Search for the cell housing the specified text and yield its (x, y) center coordinate. 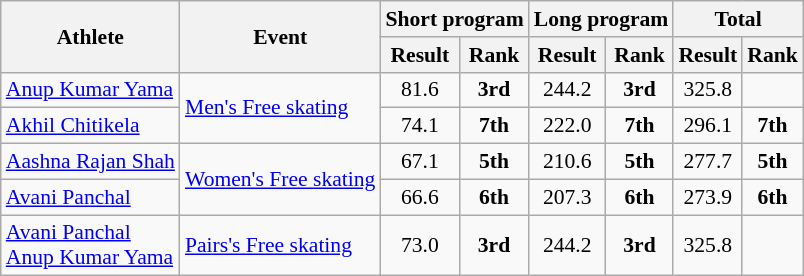
66.6 (420, 197)
210.6 (568, 162)
Short program (454, 19)
81.6 (420, 90)
Total (738, 19)
Event (280, 36)
67.1 (420, 162)
Women's Free skating (280, 180)
207.3 (568, 197)
277.7 (708, 162)
Avani Panchal (90, 197)
296.1 (708, 126)
Avani PanchalAnup Kumar Yama (90, 246)
Aashna Rajan Shah (90, 162)
Long program (602, 19)
273.9 (708, 197)
222.0 (568, 126)
Anup Kumar Yama (90, 90)
Pairs's Free skating (280, 246)
74.1 (420, 126)
Men's Free skating (280, 108)
Athlete (90, 36)
Akhil Chitikela (90, 126)
73.0 (420, 246)
